Detect which cell encompasses the target text, then output its (x, y) center coordinate. 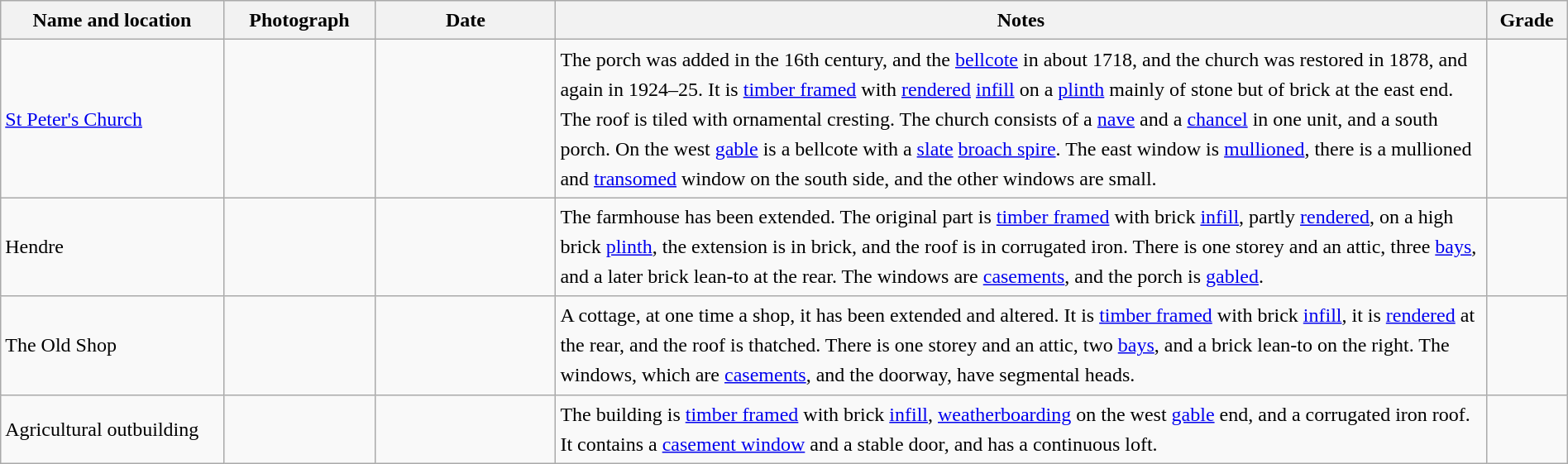
St Peter's Church (112, 119)
Agricultural outbuilding (112, 428)
Grade (1527, 20)
Name and location (112, 20)
Photograph (299, 20)
Date (466, 20)
Notes (1021, 20)
Hendre (112, 246)
The Old Shop (112, 346)
